Capture the cell that displays the provided text and extract its [X, Y] central coordinate. 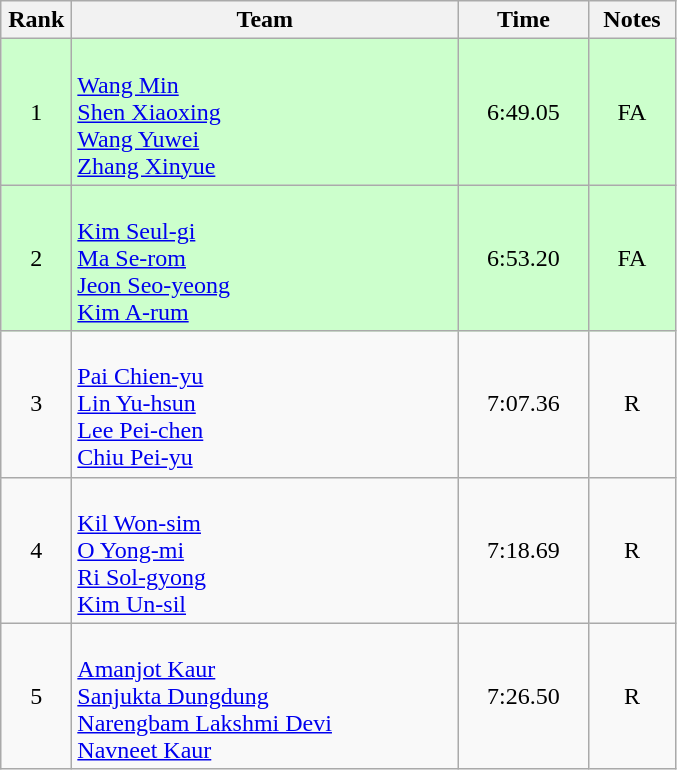
5 [36, 696]
Notes [632, 20]
1 [36, 112]
Amanjot KaurSanjukta DungdungNarengbam Lakshmi DeviNavneet Kaur [265, 696]
7:07.36 [524, 404]
6:49.05 [524, 112]
4 [36, 550]
Wang MinShen XiaoxingWang YuweiZhang Xinyue [265, 112]
Kil Won-simO Yong-miRi Sol-gyongKim Un-sil [265, 550]
2 [36, 258]
7:26.50 [524, 696]
6:53.20 [524, 258]
Pai Chien-yuLin Yu-hsunLee Pei-chenChiu Pei-yu [265, 404]
Team [265, 20]
3 [36, 404]
Time [524, 20]
Kim Seul-giMa Se-romJeon Seo-yeongKim A-rum [265, 258]
7:18.69 [524, 550]
Rank [36, 20]
